For the text-containing cell, return its midpoint in (X, Y) coordinate format. 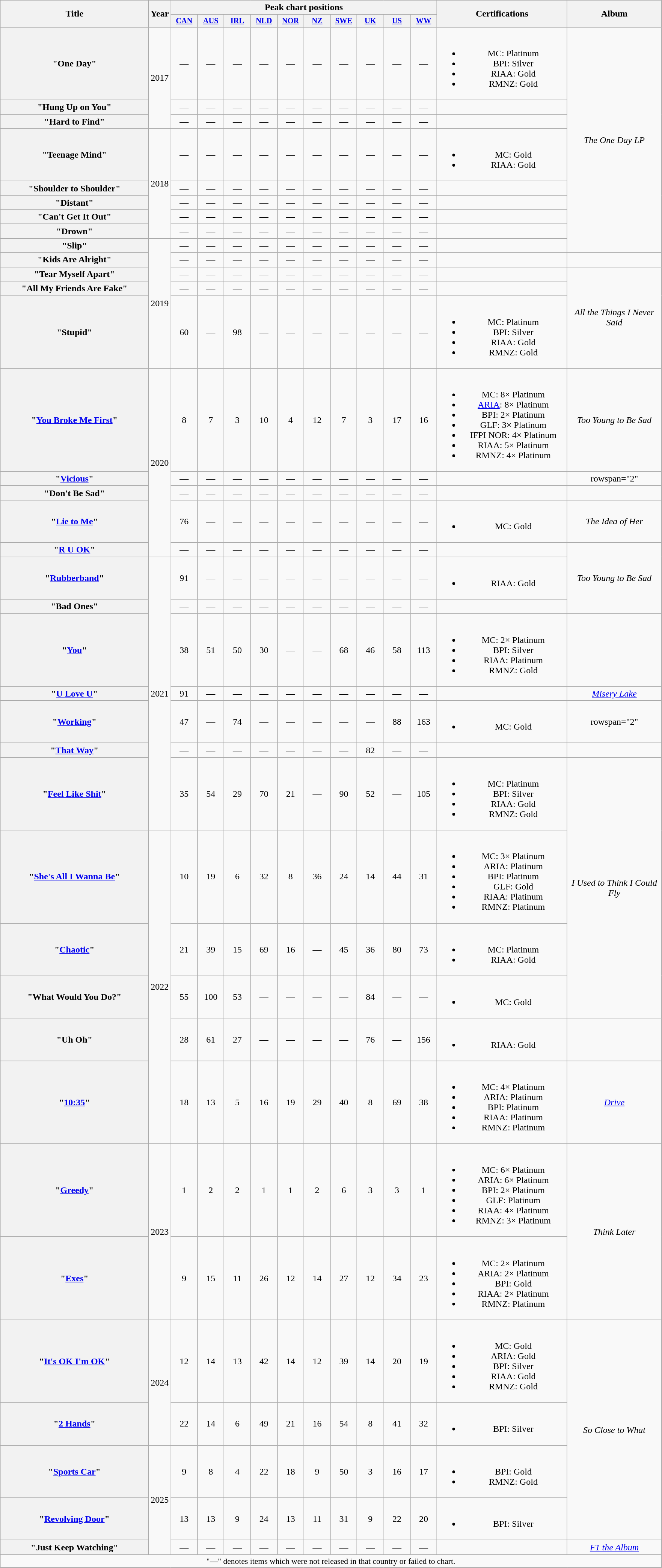
MC: PlatinumRIAA: Gold (502, 950)
80 (397, 950)
"Teenage Mind" (74, 155)
105 (424, 794)
34 (397, 1278)
74 (237, 722)
156 (424, 1040)
"U Love U" (74, 694)
"Uh Oh" (74, 1040)
35 (184, 794)
"2 Hands" (74, 1424)
I Used to Think I Could Fly (614, 888)
"Just Keep Watching" (74, 1547)
84 (370, 997)
"Stupid" (74, 332)
49 (264, 1424)
"Vicious" (74, 479)
98 (237, 332)
CAN (184, 21)
2022 (160, 987)
55 (184, 997)
23 (424, 1278)
BPI: GoldRMNZ: Gold (502, 1472)
Title (74, 14)
Misery Lake (614, 694)
52 (370, 794)
60 (184, 332)
"R U OK" (74, 550)
"Can't Get It Out" (74, 217)
2020 (160, 462)
26 (264, 1278)
73 (424, 950)
IRL (237, 21)
30 (264, 650)
"That Way" (74, 750)
F1 the Album (614, 1547)
"Bad Ones" (74, 606)
"Hard to Find" (74, 122)
41 (397, 1424)
MC: 4× PlatinumARIA: PlatinumBPI: PlatinumRIAA: PlatinumRMNZ: Platinum (502, 1102)
The One Day LP (614, 140)
"Tear Myself Apart" (74, 274)
61 (211, 1040)
"Rubberband" (74, 578)
53 (237, 997)
SWE (344, 21)
47 (184, 722)
NLD (264, 21)
WW (424, 21)
"Distant" (74, 203)
82 (370, 750)
88 (397, 722)
68 (344, 650)
"10:35" (74, 1102)
2018 (160, 184)
NOR (291, 21)
45 (344, 950)
"Don't Be Sad" (74, 493)
2021 (160, 694)
"Exes" (74, 1278)
"You Broke Me First" (74, 420)
NZ (317, 21)
"It's OK I'm OK" (74, 1361)
"Slip" (74, 245)
40 (344, 1102)
MC: 3× PlatinumARIA: PlatinumBPI: PlatinumGLF: GoldRIAA: PlatinumRMNZ: Platinum (502, 877)
"Chaotic" (74, 950)
"Kids Are Alright" (74, 260)
"Drown" (74, 231)
100 (211, 997)
"What Would You Do?" (74, 997)
Drive (614, 1102)
All the Things I Never Said (614, 318)
58 (397, 650)
2023 (160, 1232)
2017 (160, 78)
28 (184, 1040)
"She's All I Wanna Be" (74, 877)
"—" denotes items which were not released in that country or failed to chart. (331, 1561)
Album (614, 14)
"Lie to Me" (74, 521)
"Feel Like Shit" (74, 794)
Peak chart positions (304, 8)
Year (160, 14)
44 (397, 877)
"Shoulder to Shoulder" (74, 188)
46 (370, 650)
42 (264, 1361)
MC: 2× PlatinumBPI: SilverRIAA: PlatinumRMNZ: Gold (502, 650)
The Idea of Her (614, 521)
"Sports Car" (74, 1472)
UK (370, 21)
MC: 8× PlatinumARIA: 8× PlatinumBPI: 2× PlatinumGLF: 3× PlatinumIFPI NOR: 4× PlatinumRIAA: 5× PlatinumRMNZ: 4× Platinum (502, 420)
AUS (211, 21)
90 (344, 794)
MC: 6× PlatinumARIA: 6× PlatinumBPI: 2× PlatinumGLF: PlatinumRIAA: 4× PlatinumRMNZ: 3× Platinum (502, 1190)
163 (424, 722)
113 (424, 650)
"Working" (74, 722)
5 (237, 1102)
So Close to What (614, 1430)
MC: GoldARIA: GoldBPI: SilverRIAA: GoldRMNZ: Gold (502, 1361)
"Hung Up on You" (74, 107)
51 (211, 650)
70 (264, 794)
Certifications (502, 14)
"One Day" (74, 63)
"All My Friends Are Fake" (74, 288)
"You" (74, 650)
Think Later (614, 1232)
2025 (160, 1500)
"Revolving Door" (74, 1519)
MC: GoldRIAA: Gold (502, 155)
"Greedy" (74, 1190)
US (397, 21)
2019 (160, 303)
2024 (160, 1382)
MC: 2× PlatinumARIA: 2× PlatinumBPI: GoldRIAA: 2× PlatinumRMNZ: Platinum (502, 1278)
